Return [X, Y] of the center of cell containing provided text 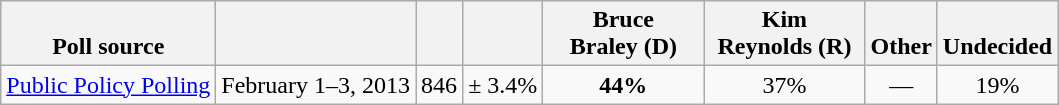
19% [997, 85]
Public Policy Polling [108, 85]
Poll source [108, 34]
February 1–3, 2013 [316, 85]
± 3.4% [503, 85]
— [901, 85]
Other [901, 34]
KimReynolds (R) [784, 34]
Undecided [997, 34]
846 [440, 85]
BruceBraley (D) [624, 34]
44% [624, 85]
37% [784, 85]
